Capture the cell that displays the provided text and extract its [X, Y] central coordinate. 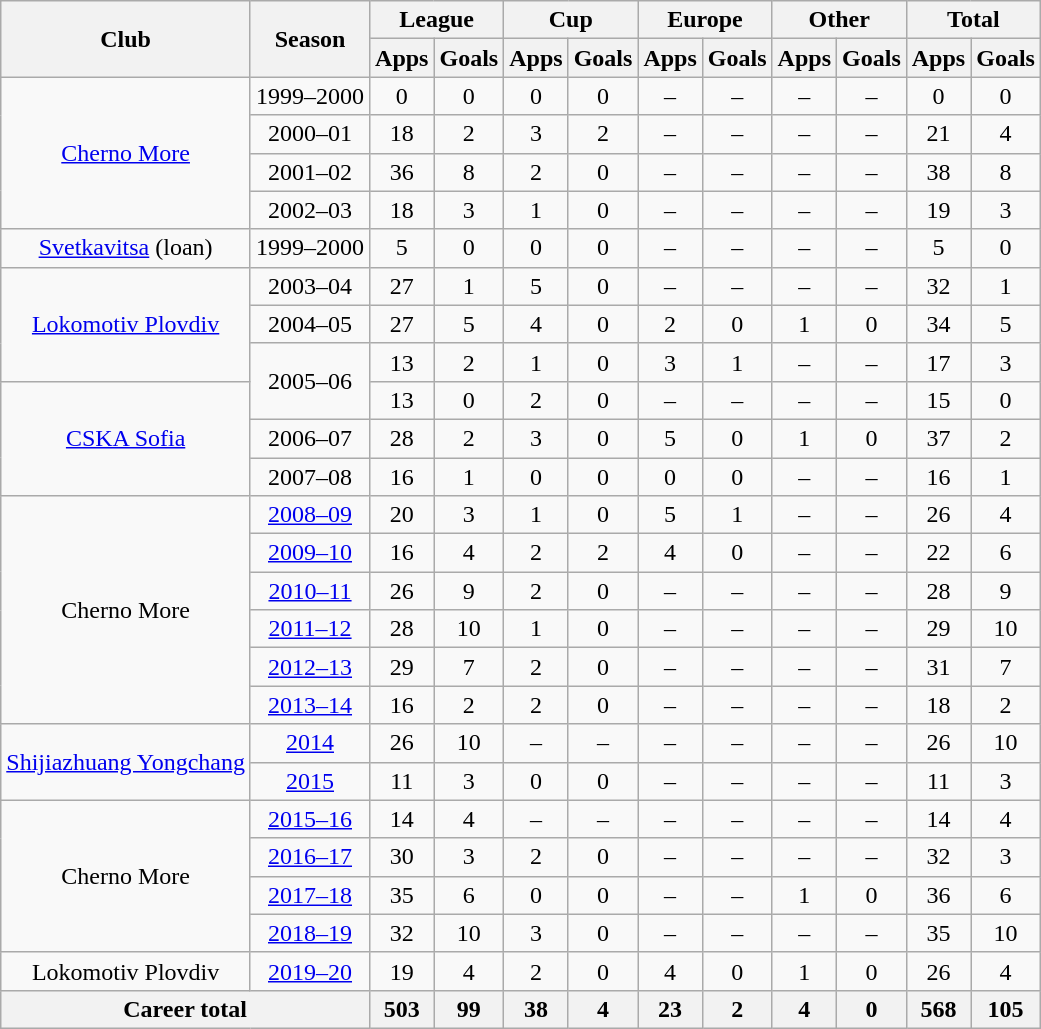
Season [310, 39]
2004–05 [310, 324]
2018–19 [310, 933]
2005–06 [310, 381]
2010–11 [310, 591]
Total [973, 20]
37 [938, 438]
2013–14 [310, 705]
Career total [186, 1009]
League [437, 20]
Europe [705, 20]
2014 [310, 743]
34 [938, 324]
Club [126, 39]
2019–20 [310, 971]
20 [402, 515]
17 [938, 362]
2000–01 [310, 134]
2001–02 [310, 172]
2015–16 [310, 819]
2015 [310, 781]
2016–17 [310, 857]
2011–12 [310, 629]
Svetkavitsa (loan) [126, 248]
2009–10 [310, 553]
31 [938, 667]
2008–09 [310, 515]
568 [938, 1009]
2002–03 [310, 210]
15 [938, 400]
21 [938, 134]
Other [839, 20]
30 [402, 857]
Cup [571, 20]
2017–18 [310, 895]
99 [469, 1009]
23 [670, 1009]
105 [1006, 1009]
22 [938, 553]
2012–13 [310, 667]
2003–04 [310, 286]
Shijiazhuang Yongchang [126, 762]
2006–07 [310, 438]
CSKA Sofia [126, 438]
503 [402, 1009]
2007–08 [310, 477]
